Return (X, Y) of the center of cell containing provided text 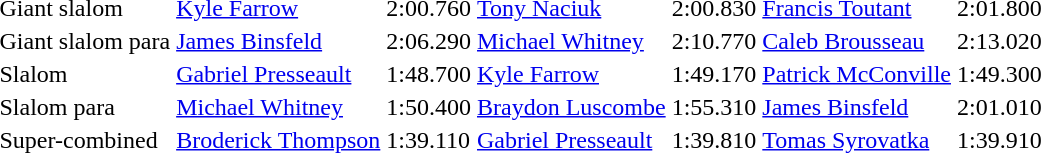
1:48.700 (429, 74)
Gabriel Presseault (278, 74)
1:50.400 (429, 107)
2:06.290 (429, 41)
Braydon Luscombe (572, 107)
1:55.310 (714, 107)
2:10.770 (714, 41)
Patrick McConville (857, 74)
Kyle Farrow (572, 74)
Caleb Brousseau (857, 41)
1:49.170 (714, 74)
